Find where the given text appears and provide that cell's center as [X, Y] coordinate. 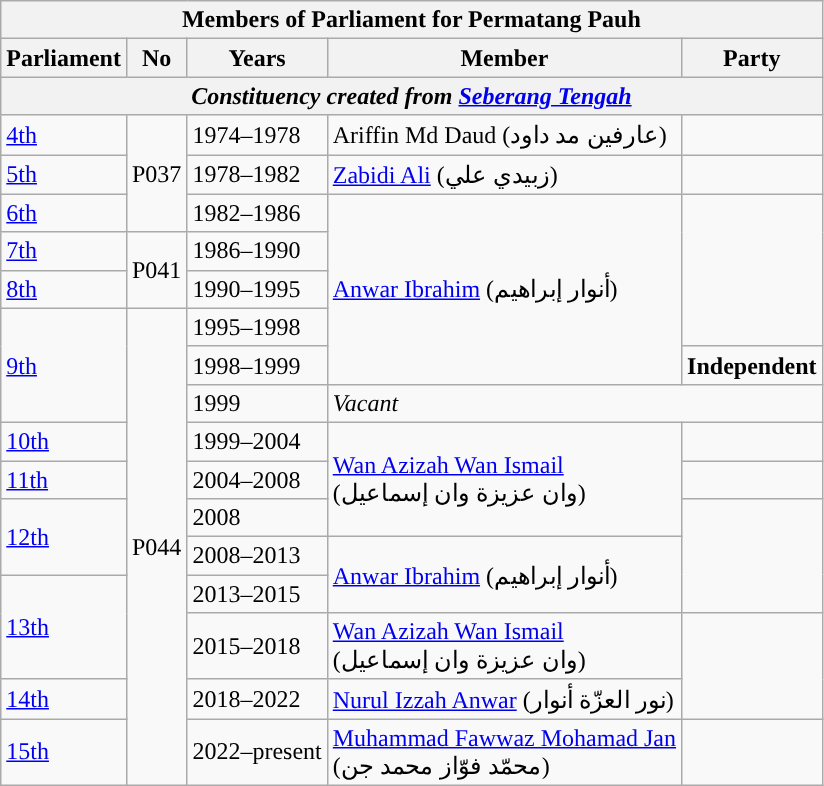
8th [64, 289]
Ariffin Md Daud (عارفين مد داود) [504, 135]
2013–2015 [257, 594]
Muhammad Fawwaz Mohamad Jan (محمّد فوّاز محمد جن) [504, 752]
1995–1998 [257, 327]
4th [64, 135]
P041 [156, 270]
2008–2013 [257, 556]
Member [504, 58]
2018–2022 [257, 699]
Members of Parliament for Permatang Pauh [412, 20]
Vacant [574, 403]
6th [64, 213]
No [156, 58]
Zabidi Ali (زبيدي علي) [504, 174]
1990–1995 [257, 289]
15th [64, 752]
2015–2018 [257, 646]
5th [64, 174]
10th [64, 441]
P037 [156, 174]
1999 [257, 403]
Nurul Izzah Anwar (نور العزّة أنوار) [504, 699]
1978–1982 [257, 174]
Years [257, 58]
1974–1978 [257, 135]
9th [64, 365]
P044 [156, 546]
1982–1986 [257, 213]
13th [64, 628]
1998–1999 [257, 365]
1986–1990 [257, 251]
Parliament [64, 58]
12th [64, 537]
2022–present [257, 752]
14th [64, 699]
2008 [257, 518]
Party [752, 58]
Independent [752, 365]
11th [64, 479]
1999–2004 [257, 441]
7th [64, 251]
Constituency created from Seberang Tengah [412, 96]
2004–2008 [257, 479]
